Search for the cell housing the specified text and yield its [X, Y] center coordinate. 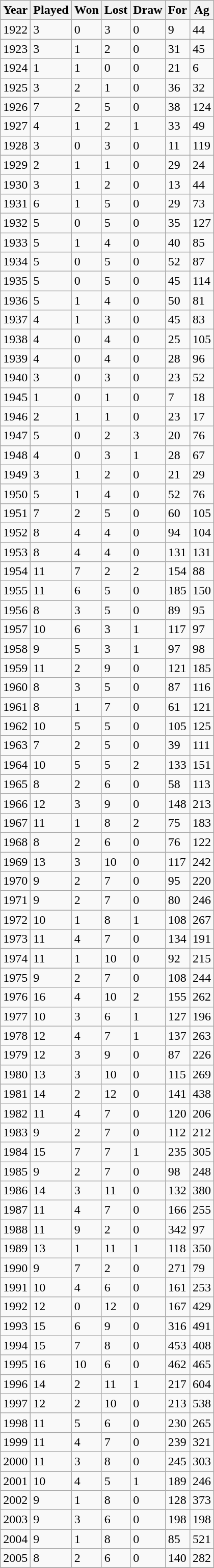
1926 [15, 107]
1927 [15, 126]
58 [177, 784]
1954 [15, 571]
40 [177, 243]
1952 [15, 532]
1964 [15, 765]
Draw [148, 10]
342 [177, 1229]
80 [177, 900]
1937 [15, 320]
1995 [15, 1365]
1931 [15, 203]
1948 [15, 455]
1930 [15, 184]
1967 [15, 823]
88 [202, 571]
119 [202, 145]
1938 [15, 339]
148 [177, 803]
Lost [116, 10]
1928 [15, 145]
1970 [15, 881]
124 [202, 107]
1988 [15, 1229]
305 [202, 1152]
79 [202, 1268]
96 [202, 358]
92 [177, 958]
230 [177, 1423]
132 [177, 1191]
1933 [15, 243]
111 [202, 745]
269 [202, 1074]
196 [202, 1016]
1991 [15, 1287]
1980 [15, 1074]
141 [177, 1094]
20 [177, 436]
462 [177, 1365]
1946 [15, 416]
1984 [15, 1152]
122 [202, 842]
25 [177, 339]
1925 [15, 87]
116 [202, 687]
125 [202, 726]
1973 [15, 939]
49 [202, 126]
73 [202, 203]
1959 [15, 668]
1940 [15, 378]
321 [202, 1442]
1998 [15, 1423]
67 [202, 455]
61 [177, 707]
1934 [15, 262]
1977 [15, 1016]
36 [177, 87]
50 [177, 300]
465 [202, 1365]
1979 [15, 1055]
191 [202, 939]
1983 [15, 1132]
380 [202, 1191]
39 [177, 745]
262 [202, 997]
438 [202, 1094]
1993 [15, 1326]
17 [202, 416]
2003 [15, 1520]
1997 [15, 1403]
1924 [15, 68]
1955 [15, 591]
1950 [15, 494]
151 [202, 765]
1999 [15, 1442]
33 [177, 126]
206 [202, 1113]
For [177, 10]
115 [177, 1074]
1976 [15, 997]
267 [202, 920]
2001 [15, 1481]
1951 [15, 513]
282 [202, 1558]
316 [177, 1326]
166 [177, 1210]
1922 [15, 29]
189 [177, 1481]
1956 [15, 610]
491 [202, 1326]
1936 [15, 300]
154 [177, 571]
83 [202, 320]
2004 [15, 1539]
453 [177, 1345]
1963 [15, 745]
38 [177, 107]
18 [202, 397]
32 [202, 87]
1992 [15, 1307]
1929 [15, 165]
350 [202, 1249]
75 [177, 823]
94 [177, 532]
113 [202, 784]
167 [177, 1307]
1932 [15, 223]
150 [202, 591]
239 [177, 1442]
1974 [15, 958]
128 [177, 1500]
1957 [15, 629]
1945 [15, 397]
1962 [15, 726]
1990 [15, 1268]
140 [177, 1558]
1935 [15, 281]
255 [202, 1210]
1953 [15, 552]
Ag [202, 10]
81 [202, 300]
1969 [15, 862]
220 [202, 881]
217 [177, 1384]
521 [202, 1539]
120 [177, 1113]
1939 [15, 358]
1987 [15, 1210]
604 [202, 1384]
104 [202, 532]
1968 [15, 842]
Year [15, 10]
24 [202, 165]
263 [202, 1036]
2005 [15, 1558]
1966 [15, 803]
373 [202, 1500]
1960 [15, 687]
1971 [15, 900]
133 [177, 765]
1961 [15, 707]
1923 [15, 49]
1975 [15, 978]
303 [202, 1461]
1958 [15, 649]
Won [87, 10]
2002 [15, 1500]
112 [177, 1132]
1965 [15, 784]
118 [177, 1249]
1985 [15, 1171]
248 [202, 1171]
1994 [15, 1345]
1949 [15, 474]
1986 [15, 1191]
245 [177, 1461]
429 [202, 1307]
35 [177, 223]
134 [177, 939]
1978 [15, 1036]
538 [202, 1403]
Played [51, 10]
60 [177, 513]
1989 [15, 1249]
161 [177, 1287]
244 [202, 978]
212 [202, 1132]
1996 [15, 1384]
2000 [15, 1461]
183 [202, 823]
235 [177, 1152]
253 [202, 1287]
89 [177, 610]
265 [202, 1423]
1982 [15, 1113]
114 [202, 281]
137 [177, 1036]
271 [177, 1268]
408 [202, 1345]
1981 [15, 1094]
226 [202, 1055]
215 [202, 958]
1947 [15, 436]
31 [177, 49]
155 [177, 997]
242 [202, 862]
1972 [15, 920]
